Provide the [x, y] coordinate of the cell's center where the given text is located.  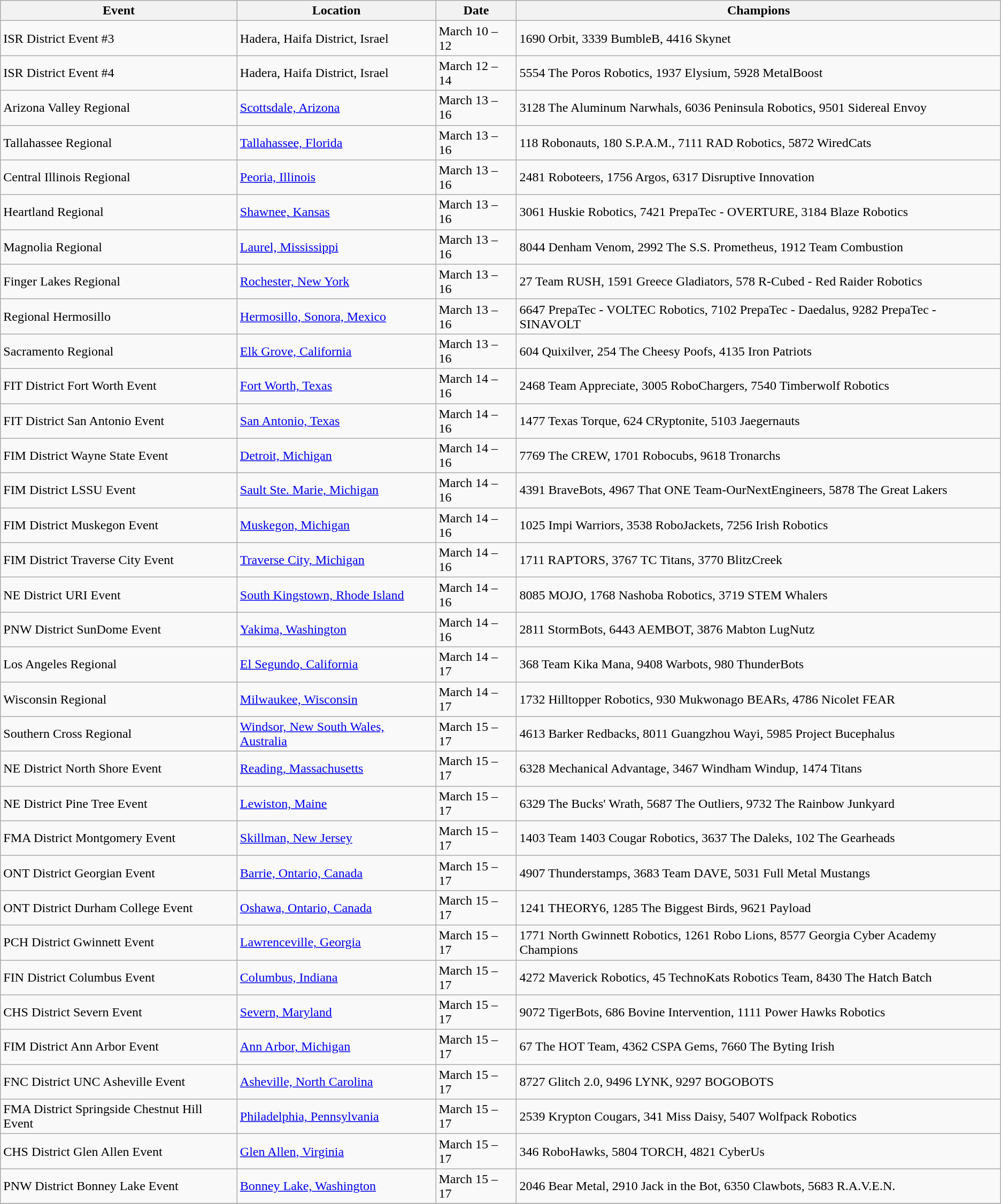
NE District Pine Tree Event [119, 803]
San Antonio, Texas [336, 420]
1025 Impi Warriors, 3538 RoboJackets, 7256 Irish Robotics [758, 525]
1690 Orbit, 3339 BumbleB, 4416 Skynet [758, 38]
March 12 – 14 [476, 73]
1711 RAPTORS, 3767 TC Titans, 3770 BlitzCreek [758, 560]
6328 Mechanical Advantage, 3467 Windham Windup, 1474 Titans [758, 769]
346 RoboHawks, 5804 TORCH, 4821 CyberUs [758, 1152]
3128 The Aluminum Narwhals, 6036 Peninsula Robotics, 9501 Sidereal Envoy [758, 108]
1477 Texas Torque, 624 CRyptonite, 5103 Jaegernauts [758, 420]
Scottsdale, Arizona [336, 108]
Barrie, Ontario, Canada [336, 873]
Severn, Maryland [336, 1013]
FIM District Muskegon Event [119, 525]
Glen Allen, Virginia [336, 1152]
El Segundo, California [336, 664]
Reading, Massachusetts [336, 769]
Lawrenceville, Georgia [336, 942]
Arizona Valley Regional [119, 108]
Muskegon, Michigan [336, 525]
Fort Worth, Texas [336, 386]
Laurel, Mississippi [336, 247]
FIM District Wayne State Event [119, 456]
South Kingstown, Rhode Island [336, 595]
4391 BraveBots, 4967 That ONE Team-OurNextEngineers, 5878 The Great Lakers [758, 491]
Windsor, New South Wales, Australia [336, 734]
ONT District Durham College Event [119, 908]
Elk Grove, California [336, 351]
NE District URI Event [119, 595]
2468 Team Appreciate, 3005 RoboChargers, 7540 Timberwolf Robotics [758, 386]
Wisconsin Regional [119, 699]
3061 Huskie Robotics, 7421 PrepaTec - OVERTURE, 3184 Blaze Robotics [758, 212]
Los Angeles Regional [119, 664]
PNW District SunDome Event [119, 630]
Lewiston, Maine [336, 803]
Tallahassee Regional [119, 142]
March 10 – 12 [476, 38]
FIT District San Antonio Event [119, 420]
1403 Team 1403 Cougar Robotics, 3637 The Daleks, 102 The Gearheads [758, 838]
Asheville, North Carolina [336, 1082]
4613 Barker Redbacks, 8011 Guangzhou Wayi, 5985 Project Bucephalus [758, 734]
Peoria, Illinois [336, 177]
FIT District Fort Worth Event [119, 386]
1241 THEORY6, 1285 The Biggest Birds, 9621 Payload [758, 908]
Oshawa, Ontario, Canada [336, 908]
Location [336, 11]
NE District North Shore Event [119, 769]
FMA District Springside Chestnut Hill Event [119, 1116]
2539 Krypton Cougars, 341 Miss Daisy, 5407 Wolfpack Robotics [758, 1116]
Philadelphia, Pennsylvania [336, 1116]
Heartland Regional [119, 212]
Finger Lakes Regional [119, 281]
6329 The Bucks' Wrath, 5687 The Outliers, 9732 The Rainbow Junkyard [758, 803]
4272 Maverick Robotics, 45 TechnoKats Robotics Team, 8430 The Hatch Batch [758, 977]
Event [119, 11]
ISR District Event #3 [119, 38]
Sacramento Regional [119, 351]
Yakima, Washington [336, 630]
Ann Arbor, Michigan [336, 1047]
PCH District Gwinnett Event [119, 942]
ISR District Event #4 [119, 73]
ONT District Georgian Event [119, 873]
PNW District Bonney Lake Event [119, 1186]
9072 TigerBots, 686 Bovine Intervention, 1111 Power Hawks Robotics [758, 1013]
2811 StormBots, 6443 AEMBOT, 3876 Mabton LugNutz [758, 630]
6647 PrepaTec - VOLTEC Robotics, 7102 PrepaTec - Daedalus, 9282 PrepaTec - SINAVOLT [758, 317]
FIM District Traverse City Event [119, 560]
2046 Bear Metal, 2910 Jack in the Bot, 6350 Clawbots, 5683 R.A.V.E.N. [758, 1186]
8085 MOJO, 1768 Nashoba Robotics, 3719 STEM Whalers [758, 595]
Detroit, Michigan [336, 456]
7769 The CREW, 1701 Robocubs, 9618 Tronarchs [758, 456]
1732 Hilltopper Robotics, 930 Mukwonago BEARs, 4786 Nicolet FEAR [758, 699]
118 Robonauts, 180 S.P.A.M., 7111 RAD Robotics, 5872 WiredCats [758, 142]
27 Team RUSH, 1591 Greece Gladiators, 578 R-Cubed - Red Raider Robotics [758, 281]
Regional Hermosillo [119, 317]
FNC District UNC Asheville Event [119, 1082]
FIM District Ann Arbor Event [119, 1047]
FIM District LSSU Event [119, 491]
8044 Denham Venom, 2992 The S.S. Prometheus, 1912 Team Combustion [758, 247]
Date [476, 11]
Tallahassee, Florida [336, 142]
Hermosillo, Sonora, Mexico [336, 317]
Champions [758, 11]
Traverse City, Michigan [336, 560]
Skillman, New Jersey [336, 838]
FIN District Columbus Event [119, 977]
67 The HOT Team, 4362 CSPA Gems, 7660 The Byting Irish [758, 1047]
Magnolia Regional [119, 247]
4907 Thunderstamps, 3683 Team DAVE, 5031 Full Metal Mustangs [758, 873]
Rochester, New York [336, 281]
2481 Roboteers, 1756 Argos, 6317 Disruptive Innovation [758, 177]
Shawnee, Kansas [336, 212]
Central Illinois Regional [119, 177]
CHS District Glen Allen Event [119, 1152]
1771 North Gwinnett Robotics, 1261 Robo Lions, 8577 Georgia Cyber Academy Champions [758, 942]
604 Quixilver, 254 The Cheesy Poofs, 4135 Iron Patriots [758, 351]
Columbus, Indiana [336, 977]
Milwaukee, Wisconsin [336, 699]
FMA District Montgomery Event [119, 838]
5554 The Poros Robotics, 1937 Elysium, 5928 MetalBoost [758, 73]
Bonney Lake, Washington [336, 1186]
CHS District Severn Event [119, 1013]
368 Team Kika Mana, 9408 Warbots, 980 ThunderBots [758, 664]
Southern Cross Regional [119, 734]
8727 Glitch 2.0, 9496 LYNK, 9297 BOGOBOTS [758, 1082]
Sault Ste. Marie, Michigan [336, 491]
